From the cell containing the given text, extract its center point as [x, y] coordinate. 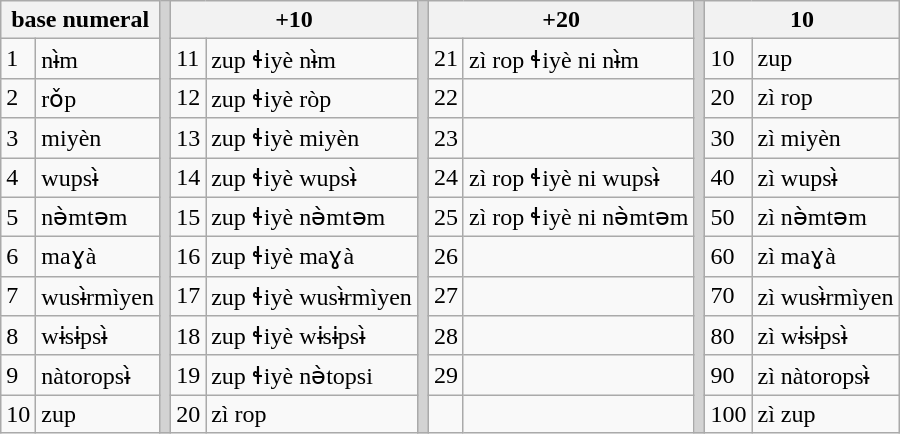
zì rop ɬiyè ni wupsɨ̀ [578, 178]
14 [188, 178]
80 [728, 336]
wɨsɨpsɨ̀ [98, 336]
11 [188, 59]
50 [728, 217]
9 [18, 375]
rǒp [98, 98]
base numeral [80, 20]
28 [446, 336]
zì nàtoropsɨ̀ [826, 375]
nə̀mtəm [98, 217]
zup ɬiyè wupsɨ̀ [312, 178]
90 [728, 375]
miyèn [98, 138]
+10 [294, 20]
zì wupsɨ̀ [826, 178]
29 [446, 375]
nàtoropsɨ̀ [98, 375]
zì rop ɬiyè ni nə̀mtəm [578, 217]
wusɨ̀rmìyen [98, 296]
25 [446, 217]
8 [18, 336]
21 [446, 59]
26 [446, 257]
zì zup [826, 414]
13 [188, 138]
zup ɬiyè wɨsɨpsɨ̀ [312, 336]
16 [188, 257]
17 [188, 296]
18 [188, 336]
zì nə̀mtəm [826, 217]
5 [18, 217]
zup ɬiyè wusɨ̀rmìyen [312, 296]
maɣà [98, 257]
nɨ̀m [98, 59]
7 [18, 296]
40 [728, 178]
19 [188, 375]
70 [728, 296]
zì wusɨ̀rmìyen [826, 296]
zì wɨsɨpsɨ̀ [826, 336]
24 [446, 178]
+20 [560, 20]
27 [446, 296]
60 [728, 257]
30 [728, 138]
15 [188, 217]
23 [446, 138]
zup ɬiyè maɣà [312, 257]
2 [18, 98]
wupsɨ̀ [98, 178]
zì miyèn [826, 138]
4 [18, 178]
6 [18, 257]
100 [728, 414]
22 [446, 98]
zì maɣà [826, 257]
3 [18, 138]
12 [188, 98]
zup ɬiyè miyèn [312, 138]
zup ɬiyè nə̀topsi [312, 375]
zup ɬiyè nɨ̀m [312, 59]
zup ɬiyè ròp [312, 98]
1 [18, 59]
zup ɬiyè nə̀mtəm [312, 217]
zì rop ɬiyè ni nɨ̀m [578, 59]
